From the cell containing the given text, extract its center point as [X, Y] coordinate. 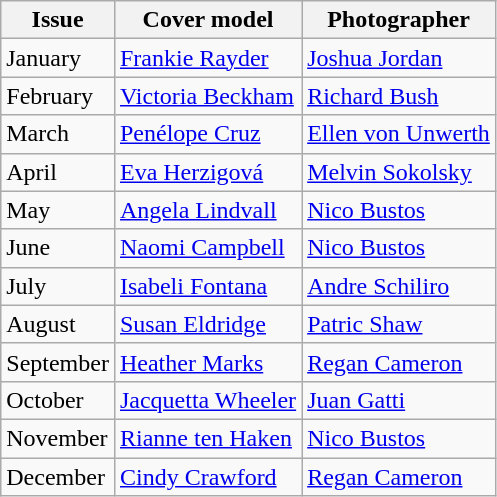
Isabeli Fontana [208, 286]
Andre Schiliro [399, 286]
Susan Eldridge [208, 324]
Juan Gatti [399, 400]
February [58, 96]
Richard Bush [399, 96]
August [58, 324]
Heather Marks [208, 362]
Cindy Crawford [208, 477]
Issue [58, 20]
Melvin Sokolsky [399, 172]
Photographer [399, 20]
November [58, 438]
Eva Herzigová [208, 172]
Ellen von Unwerth [399, 134]
July [58, 286]
Jacquetta Wheeler [208, 400]
Rianne ten Haken [208, 438]
Victoria Beckham [208, 96]
March [58, 134]
Angela Lindvall [208, 210]
Naomi Campbell [208, 248]
Joshua Jordan [399, 58]
Frankie Rayder [208, 58]
May [58, 210]
Cover model [208, 20]
December [58, 477]
September [58, 362]
Penélope Cruz [208, 134]
June [58, 248]
Patric Shaw [399, 324]
April [58, 172]
January [58, 58]
October [58, 400]
